Capture the cell that displays the provided text and extract its (x, y) central coordinate. 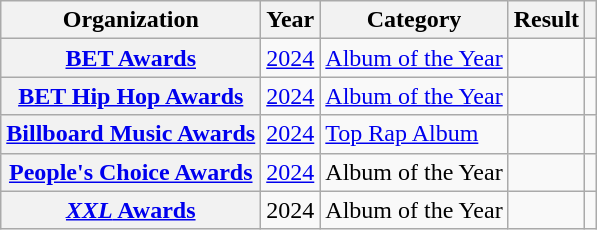
BET Awards (131, 58)
Result (546, 20)
People's Choice Awards (131, 172)
Category (414, 20)
Organization (131, 20)
BET Hip Hop Awards (131, 96)
Year (290, 20)
XXL Awards (131, 210)
Top Rap Album (414, 134)
Billboard Music Awards (131, 134)
